Return the (x, y) coordinate for the center point of the cell that contains the specified text.  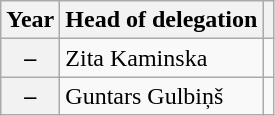
Zita Kaminska (162, 58)
Year (30, 20)
Guntars Gulbiņš (162, 96)
Head of delegation (162, 20)
